Locate the cell with the specified text and output its [X, Y] center coordinate. 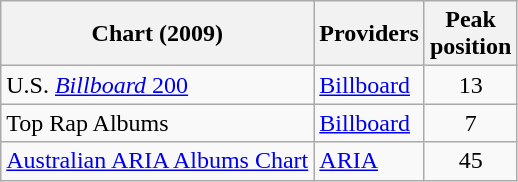
ARIA [370, 161]
U.S. Billboard 200 [158, 85]
Chart (2009) [158, 34]
Providers [370, 34]
Australian ARIA Albums Chart [158, 161]
Top Rap Albums [158, 123]
13 [470, 85]
7 [470, 123]
Peakposition [470, 34]
45 [470, 161]
